Pinpoint the cell where the given text exists, returning its [X, Y] midpoint coordinate. 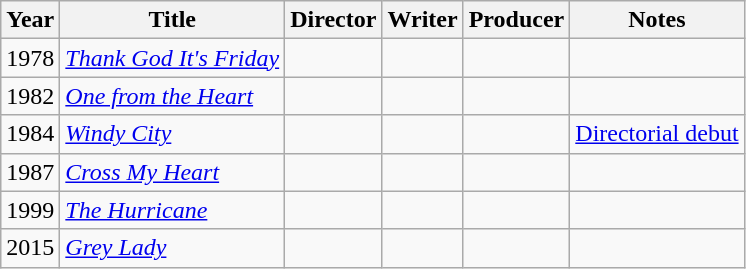
Windy City [172, 134]
Director [334, 20]
1982 [30, 96]
Title [172, 20]
Grey Lady [172, 248]
Notes [657, 20]
1999 [30, 210]
2015 [30, 248]
Cross My Heart [172, 172]
Year [30, 20]
1978 [30, 58]
Producer [516, 20]
One from the Heart [172, 96]
1987 [30, 172]
The Hurricane [172, 210]
Directorial debut [657, 134]
Thank God It's Friday [172, 58]
Writer [422, 20]
1984 [30, 134]
